Locate the cell with the specified text and output its (X, Y) center coordinate. 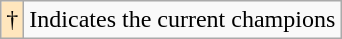
† (12, 20)
Indicates the current champions (182, 20)
